Identify which cell holds the provided text, then report its (X, Y) central coordinate. 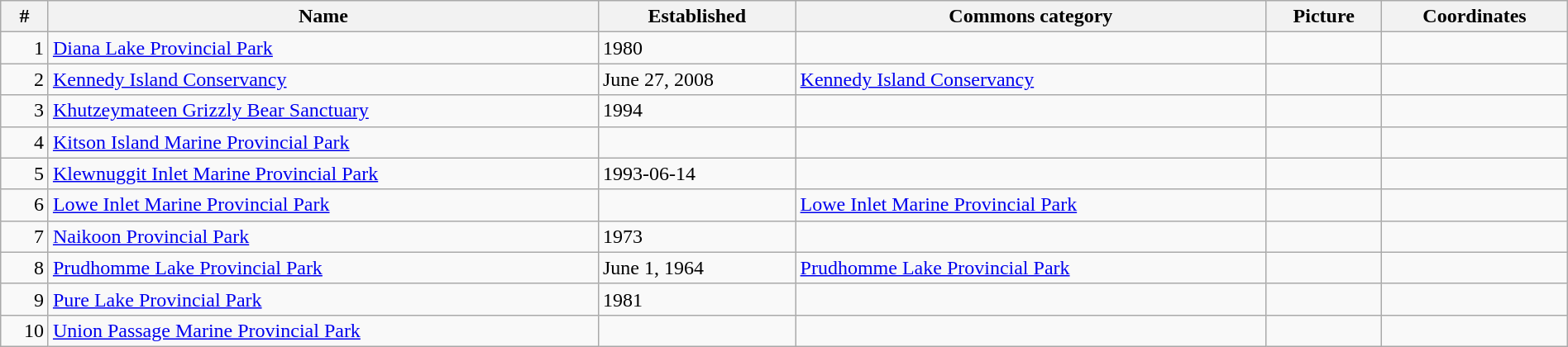
7 (25, 236)
4 (25, 142)
1980 (696, 48)
Union Passage Marine Provincial Park (323, 330)
Coordinates (1475, 17)
3 (25, 111)
9 (25, 299)
1973 (696, 236)
1 (25, 48)
Commons category (1030, 17)
# (25, 17)
Picture (1324, 17)
6 (25, 205)
1994 (696, 111)
1981 (696, 299)
Pure Lake Provincial Park (323, 299)
5 (25, 173)
2 (25, 79)
Kitson Island Marine Provincial Park (323, 142)
Name (323, 17)
8 (25, 268)
Khutzeymateen Grizzly Bear Sanctuary (323, 111)
Established (696, 17)
Naikoon Provincial Park (323, 236)
Klewnuggit Inlet Marine Provincial Park (323, 173)
June 1, 1964 (696, 268)
10 (25, 330)
June 27, 2008 (696, 79)
Diana Lake Provincial Park (323, 48)
1993-06-14 (696, 173)
